Locate the cell with the specified text and output its [x, y] center coordinate. 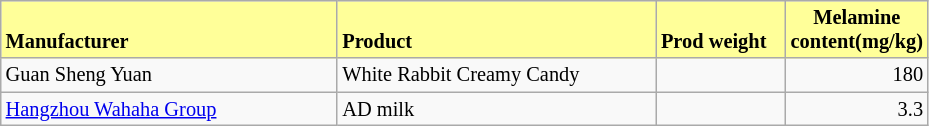
Melamine content(mg/kg) [857, 29]
Manufacturer [170, 29]
White Rabbit Creamy Candy [496, 75]
Guan Sheng Yuan [170, 75]
AD milk [496, 109]
3.3 [857, 109]
Hangzhou Wahaha Group [170, 109]
Prod weight [721, 29]
Product [496, 29]
180 [857, 75]
